Determine the [x, y] coordinate at the center of the cell enclosing the given text.  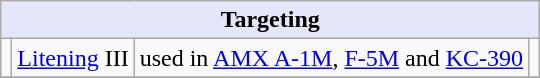
used in AMX A-1M, F-5M and KC-390 [331, 58]
Targeting [270, 20]
Litening III [73, 58]
